Output the [x, y] coordinate of the center of the cell containing the given text.  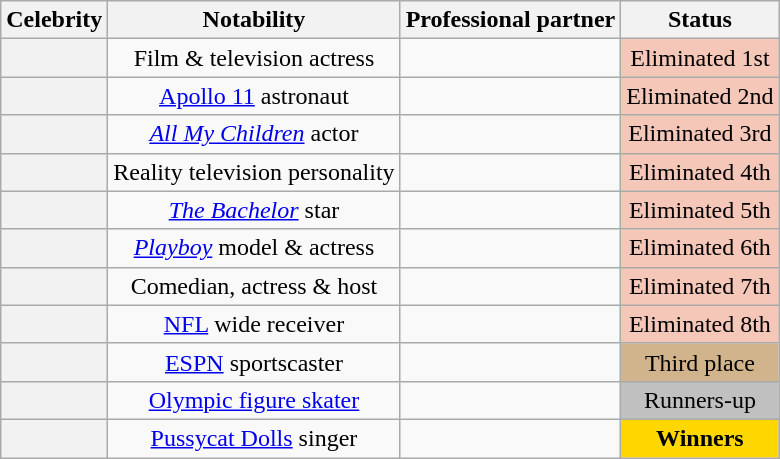
Olympic figure skater [254, 400]
Film & television actress [254, 58]
Status [700, 20]
NFL wide receiver [254, 324]
Celebrity [54, 20]
Playboy model & actress [254, 248]
Eliminated 4th [700, 172]
Pussycat Dolls singer [254, 438]
Professional partner [510, 20]
Eliminated 8th [700, 324]
Eliminated 2nd [700, 96]
Third place [700, 362]
Eliminated 7th [700, 286]
Eliminated 3rd [700, 134]
All My Children actor [254, 134]
Eliminated 6th [700, 248]
Apollo 11 astronaut [254, 96]
Notability [254, 20]
The Bachelor star [254, 210]
Runners-up [700, 400]
Eliminated 1st [700, 58]
Reality television personality [254, 172]
ESPN sportscaster [254, 362]
Winners [700, 438]
Comedian, actress & host [254, 286]
Eliminated 5th [700, 210]
